For the text-containing cell, return its midpoint in (X, Y) coordinate format. 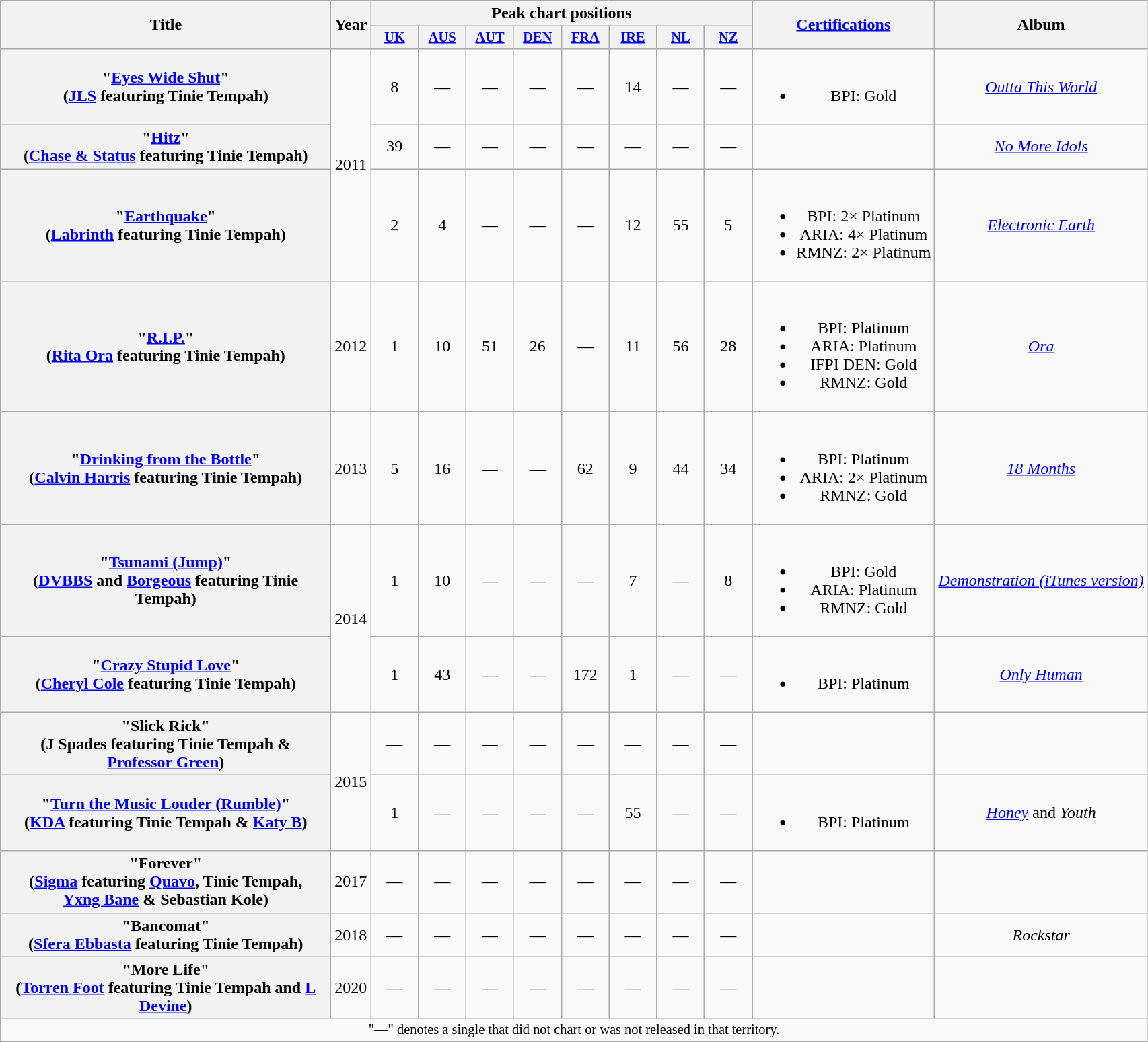
Honey and Youth (1041, 813)
"Forever"(Sigma featuring Quavo, Tinie Tempah,Yxng Bane & Sebastian Kole) (166, 882)
28 (728, 347)
Certifications (844, 25)
2012 (351, 347)
Peak chart positions (561, 13)
Year (351, 25)
"Crazy Stupid Love"(Cheryl Cole featuring Tinie Tempah) (166, 674)
Ora (1041, 347)
BPI: PlatinumARIA: PlatinumIFPI DEN: GoldRMNZ: Gold (844, 347)
2020 (351, 987)
"Tsunami (Jump)"(DVBBS and Borgeous featuring Tinie Tempah) (166, 580)
"—" denotes a single that did not chart or was not released in that territory. (575, 1030)
Demonstration (iTunes version) (1041, 580)
12 (633, 225)
2 (394, 225)
4 (443, 225)
11 (633, 347)
"Slick Rick"(J Spades featuring Tinie Tempah &Professor Green) (166, 744)
UK (394, 38)
BPI: GoldARIA: PlatinumRMNZ: Gold (844, 580)
No More Idols (1041, 147)
AUS (443, 38)
44 (681, 468)
"Turn the Music Louder (Rumble)"(KDA featuring Tinie Tempah & Katy B) (166, 813)
"R.I.P."(Rita Ora featuring Tinie Tempah) (166, 347)
26 (537, 347)
NZ (728, 38)
Album (1041, 25)
BPI: PlatinumARIA: 2× PlatinumRMNZ: Gold (844, 468)
IRE (633, 38)
43 (443, 674)
Title (166, 25)
2018 (351, 934)
62 (585, 468)
2015 (351, 782)
"Earthquake"(Labrinth featuring Tinie Tempah) (166, 225)
Rockstar (1041, 934)
Outta This World (1041, 86)
BPI: 2× PlatinumARIA: 4× PlatinumRMNZ: 2× Platinum (844, 225)
18 Months (1041, 468)
"Eyes Wide Shut"(JLS featuring Tinie Tempah) (166, 86)
"Bancomat"(Sfera Ebbasta featuring Tinie Tempah) (166, 934)
"Drinking from the Bottle"(Calvin Harris featuring Tinie Tempah) (166, 468)
2011 (351, 164)
172 (585, 674)
NL (681, 38)
Electronic Earth (1041, 225)
51 (490, 347)
"Hitz"(Chase & Status featuring Tinie Tempah) (166, 147)
2013 (351, 468)
34 (728, 468)
7 (633, 580)
BPI: Gold (844, 86)
56 (681, 347)
2017 (351, 882)
Only Human (1041, 674)
"More Life" (Torren Foot featuring Tinie Tempah and L Devine) (166, 987)
2014 (351, 619)
9 (633, 468)
DEN (537, 38)
14 (633, 86)
39 (394, 147)
16 (443, 468)
FRA (585, 38)
AUT (490, 38)
